Provide the (x, y) coordinate of the cell's center where the given text is located.  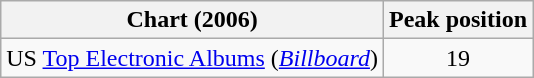
US Top Electronic Albums (Billboard) (192, 58)
Chart (2006) (192, 20)
19 (458, 58)
Peak position (458, 20)
